Provide the [X, Y] coordinate of the cell's center where the given text is located.  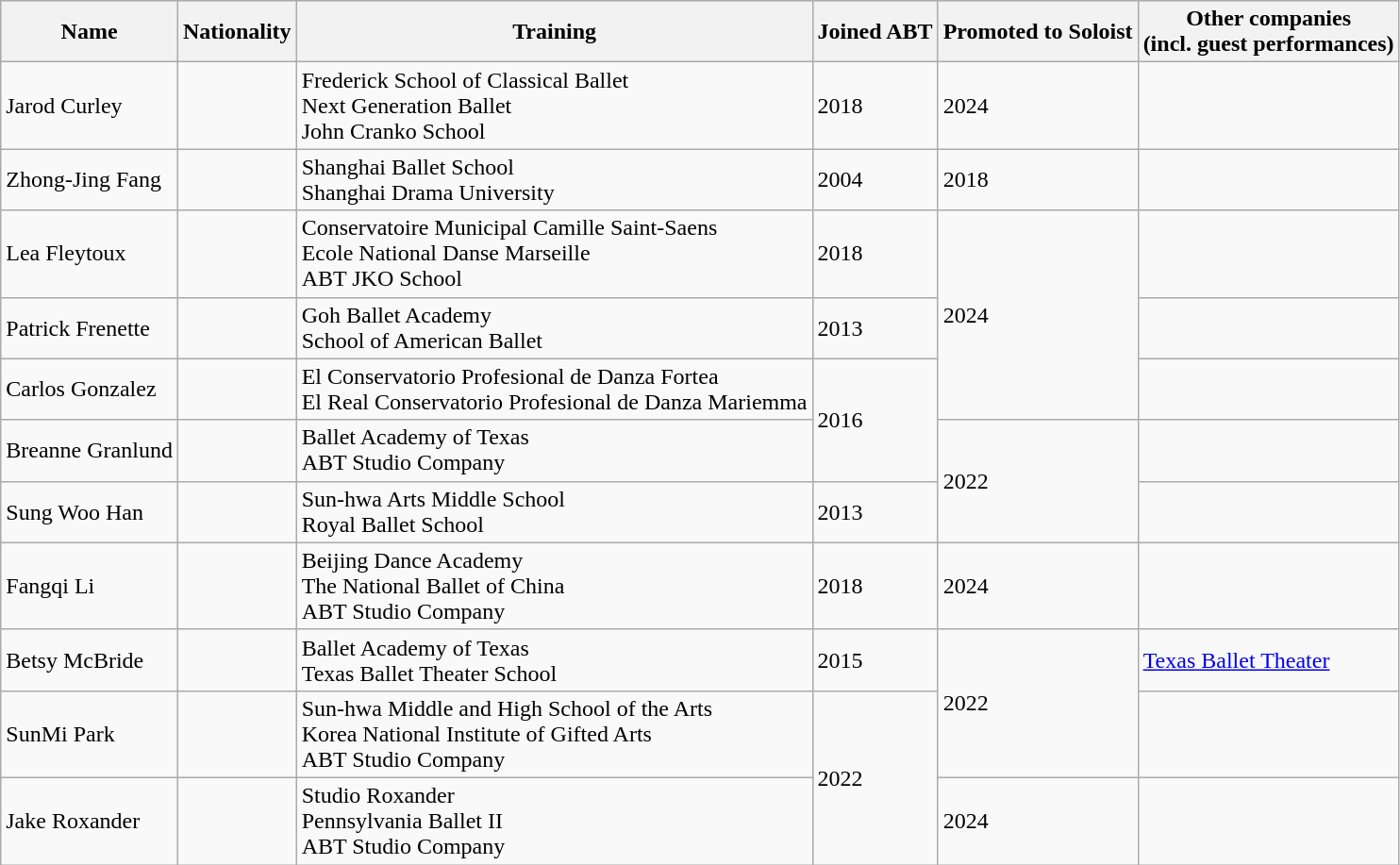
Beijing Dance AcademyThe National Ballet of ChinaABT Studio Company [555, 586]
Shanghai Ballet SchoolShanghai Drama University [555, 179]
Zhong-Jing Fang [90, 179]
Ballet Academy of TexasTexas Ballet Theater School [555, 660]
Betsy McBride [90, 660]
Goh Ballet AcademySchool of American Ballet [555, 328]
Ballet Academy of TexasABT Studio Company [555, 451]
Texas Ballet Theater [1268, 660]
Sun-hwa Arts Middle SchoolRoyal Ballet School [555, 511]
Patrick Frenette [90, 328]
Name [90, 32]
2004 [875, 179]
Training [555, 32]
Lea Fleytoux [90, 254]
2015 [875, 660]
Other companies (incl. guest performances) [1268, 32]
Jarod Curley [90, 106]
Studio RoxanderPennsylvania Ballet IIABT Studio Company [555, 821]
Promoted to Soloist [1038, 32]
Sun-hwa Middle and High School of the ArtsKorea National Institute of Gifted ArtsABT Studio Company [555, 734]
Breanne Granlund [90, 451]
Fangqi Li [90, 586]
SunMi Park [90, 734]
Carlos Gonzalez [90, 389]
El Conservatorio Profesional de Danza ForteaEl Real Conservatorio Profesional de Danza Mariemma [555, 389]
Sung Woo Han [90, 511]
Joined ABT [875, 32]
2016 [875, 420]
Conservatoire Municipal Camille Saint-SaensEcole National Danse MarseilleABT JKO School [555, 254]
Jake Roxander [90, 821]
Nationality [237, 32]
Frederick School of Classical BalletNext Generation BalletJohn Cranko School [555, 106]
